For the text-containing cell, return its midpoint in [x, y] coordinate format. 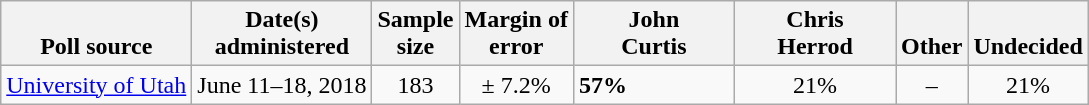
183 [416, 85]
JohnCurtis [654, 34]
57% [654, 85]
– [932, 85]
Other [932, 34]
Margin oferror [516, 34]
June 11–18, 2018 [282, 85]
ChrisHerrod [814, 34]
Poll source [96, 34]
Samplesize [416, 34]
University of Utah [96, 85]
Date(s)administered [282, 34]
Undecided [1028, 34]
± 7.2% [516, 85]
